Identify which cell holds the provided text, then report its (X, Y) central coordinate. 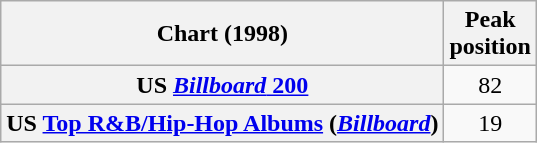
82 (490, 85)
19 (490, 123)
US Top R&B/Hip-Hop Albums (Billboard) (222, 123)
Peakposition (490, 34)
US Billboard 200 (222, 85)
Chart (1998) (222, 34)
